From the cell containing the given text, extract its center point as [X, Y] coordinate. 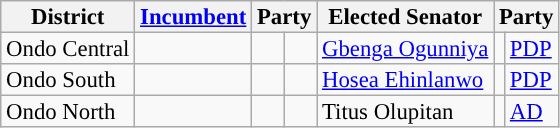
Gbenga Ogunniya [406, 49]
Ondo North [68, 112]
District [68, 17]
Hosea Ehinlanwo [406, 80]
Ondo Central [68, 49]
AD [532, 112]
Titus Olupitan [406, 112]
Ondo South [68, 80]
Incumbent [194, 17]
Elected Senator [406, 17]
